Extract the [x, y] coordinate from the center of the cell holding the provided text.  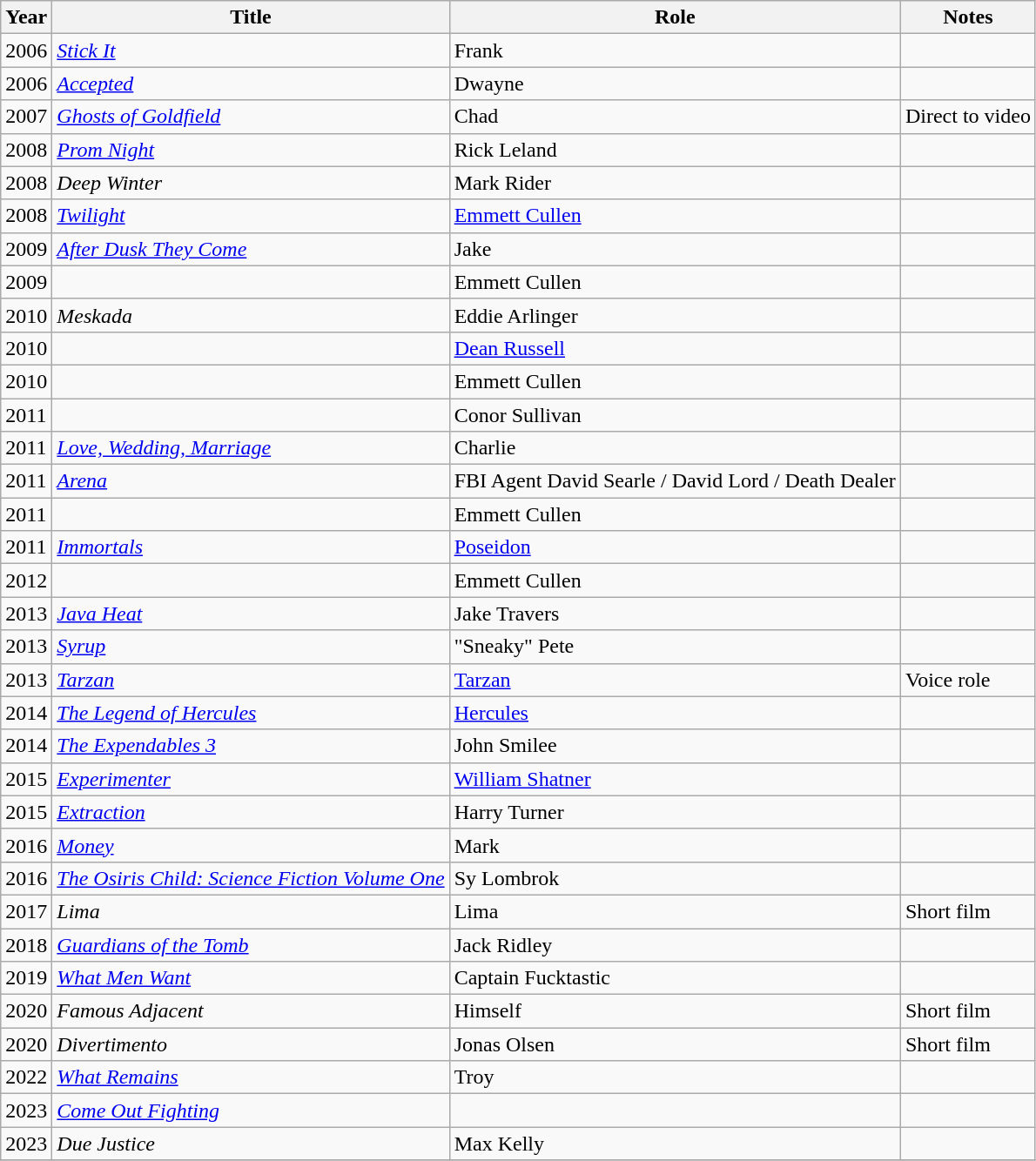
Harry Turner [675, 812]
Jonas Olsen [675, 1044]
Extraction [251, 812]
Twilight [251, 216]
Due Justice [251, 1144]
Captain Fucktastic [675, 978]
John Smilee [675, 746]
Rick Leland [675, 150]
Ghosts of Goldfield [251, 117]
What Men Want [251, 978]
2019 [26, 978]
Frank [675, 50]
Experimenter [251, 779]
Jack Ridley [675, 944]
Year [26, 17]
Money [251, 845]
Prom Night [251, 150]
Mark Rider [675, 183]
2012 [26, 580]
Divertimento [251, 1044]
Famous Adjacent [251, 1011]
Chad [675, 117]
"Sneaky" Pete [675, 647]
The Osiris Child: Science Fiction Volume One [251, 878]
What Remains [251, 1077]
Meskada [251, 315]
William Shatner [675, 779]
Jake Travers [675, 614]
Hercules [675, 713]
2022 [26, 1077]
Himself [675, 1011]
Troy [675, 1077]
Come Out Fighting [251, 1111]
Deep Winter [251, 183]
2017 [26, 911]
Stick It [251, 50]
Arena [251, 481]
Dwayne [675, 84]
Charlie [675, 448]
Mark [675, 845]
After Dusk They Come [251, 249]
Notes [968, 17]
Syrup [251, 647]
Voice role [968, 680]
Accepted [251, 84]
Role [675, 17]
Java Heat [251, 614]
FBI Agent David Searle / David Lord / Death Dealer [675, 481]
Direct to video [968, 117]
Sy Lombrok [675, 878]
Immortals [251, 547]
Poseidon [675, 547]
The Legend of Hercules [251, 713]
Eddie Arlinger [675, 315]
2018 [26, 944]
Dean Russell [675, 348]
2007 [26, 117]
Jake [675, 249]
Title [251, 17]
Love, Wedding, Marriage [251, 448]
Conor Sullivan [675, 415]
Guardians of the Tomb [251, 944]
The Expendables 3 [251, 746]
Max Kelly [675, 1144]
